Extract the [X, Y] coordinate from the center of the cell holding the provided text.  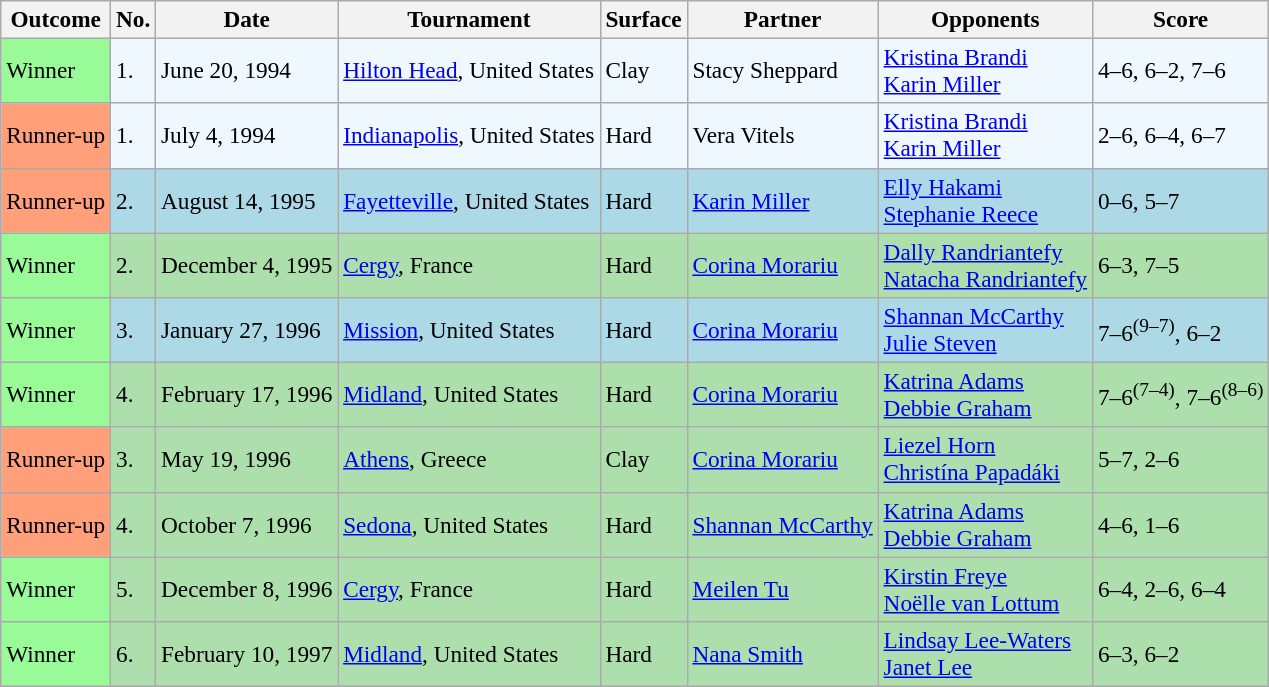
Partner [782, 19]
5. [134, 588]
Score [1181, 19]
February 17, 1996 [247, 394]
Mission, United States [469, 330]
Stacy Sheppard [782, 70]
Athens, Greece [469, 460]
Shannan McCarthy Julie Steven [985, 330]
August 14, 1995 [247, 200]
Hilton Head, United States [469, 70]
January 27, 1996 [247, 330]
Meilen Tu [782, 588]
4–6, 1–6 [1181, 524]
Outcome [56, 19]
February 10, 1997 [247, 654]
July 4, 1994 [247, 136]
Fayetteville, United States [469, 200]
Kirstin Freye Noëlle van Lottum [985, 588]
6–3, 7–5 [1181, 264]
Opponents [985, 19]
Karin Miller [782, 200]
0–6, 5–7 [1181, 200]
Shannan McCarthy [782, 524]
7–6(7–4), 7–6(8–6) [1181, 394]
5–7, 2–6 [1181, 460]
6–3, 6–2 [1181, 654]
Lindsay Lee-Waters Janet Lee [985, 654]
Tournament [469, 19]
7–6(9–7), 6–2 [1181, 330]
Liezel Horn Christína Papadáki [985, 460]
December 4, 1995 [247, 264]
Indianapolis, United States [469, 136]
Dally Randriantefy Natacha Randriantefy [985, 264]
June 20, 1994 [247, 70]
Vera Vitels [782, 136]
Surface [644, 19]
6. [134, 654]
October 7, 1996 [247, 524]
2–6, 6–4, 6–7 [1181, 136]
May 19, 1996 [247, 460]
No. [134, 19]
4–6, 6–2, 7–6 [1181, 70]
6–4, 2–6, 6–4 [1181, 588]
Date [247, 19]
Nana Smith [782, 654]
Sedona, United States [469, 524]
December 8, 1996 [247, 588]
Elly Hakami Stephanie Reece [985, 200]
